Scan for the cell matching the given text and deliver its (x, y) coordinate at center. 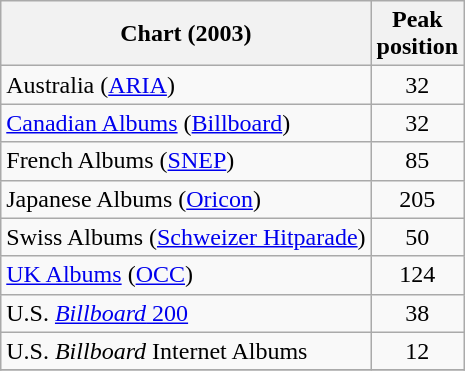
50 (417, 237)
85 (417, 161)
French Albums (SNEP) (186, 161)
Japanese Albums (Oricon) (186, 199)
205 (417, 199)
Australia (ARIA) (186, 85)
124 (417, 275)
Peakposition (417, 34)
U.S. Billboard 200 (186, 313)
Swiss Albums (Schweizer Hitparade) (186, 237)
UK Albums (OCC) (186, 275)
Canadian Albums (Billboard) (186, 123)
Chart (2003) (186, 34)
38 (417, 313)
12 (417, 351)
U.S. Billboard Internet Albums (186, 351)
